Detect which cell encompasses the target text, then output its (X, Y) center coordinate. 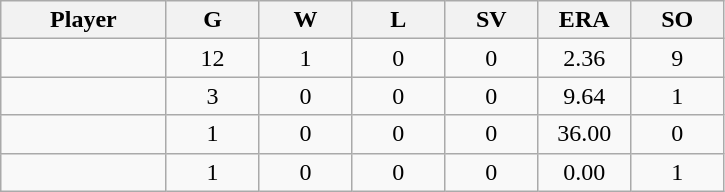
Player (84, 20)
ERA (584, 20)
0.00 (584, 172)
9 (678, 58)
L (398, 20)
3 (212, 96)
36.00 (584, 134)
SO (678, 20)
SV (492, 20)
9.64 (584, 96)
2.36 (584, 58)
W (306, 20)
G (212, 20)
12 (212, 58)
